Output the (X, Y) coordinate of the center of the cell containing the given text.  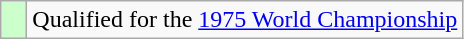
Qualified for the 1975 World Championship (245, 20)
